Capture the cell that displays the provided text and extract its (x, y) central coordinate. 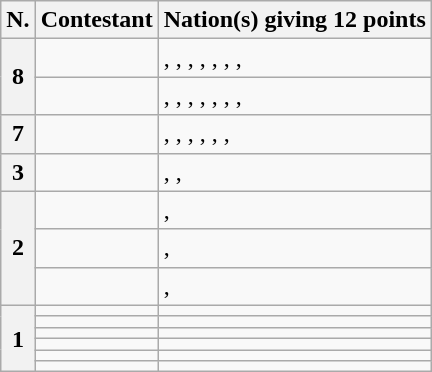
Nation(s) giving 12 points (294, 20)
N. (18, 20)
7 (18, 134)
, , , , , , (294, 134)
Contestant (96, 20)
3 (18, 172)
1 (18, 338)
, , (294, 172)
2 (18, 248)
8 (18, 77)
